Find where the given text appears and provide that cell's center as (x, y) coordinate. 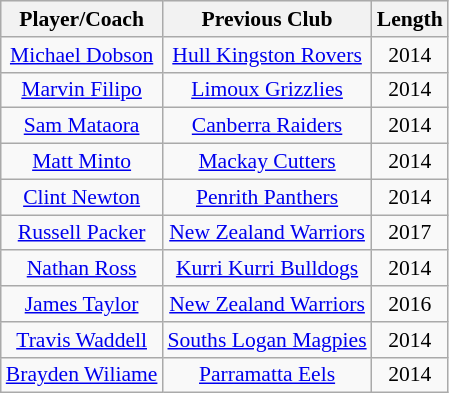
Travis Waddell (82, 340)
2017 (410, 233)
Previous Club (266, 19)
Souths Logan Magpies (266, 340)
Clint Newton (82, 197)
James Taylor (82, 304)
Matt Minto (82, 162)
2016 (410, 304)
Canberra Raiders (266, 126)
Limoux Grizzlies (266, 90)
Kurri Kurri Bulldogs (266, 269)
Brayden Wiliame (82, 375)
Marvin Filipo (82, 90)
Parramatta Eels (266, 375)
Mackay Cutters (266, 162)
Hull Kingston Rovers (266, 55)
Length (410, 19)
Nathan Ross (82, 269)
Penrith Panthers (266, 197)
Russell Packer (82, 233)
Sam Mataora (82, 126)
Michael Dobson (82, 55)
Player/Coach (82, 19)
